For the text-containing cell, return its midpoint in [X, Y] coordinate format. 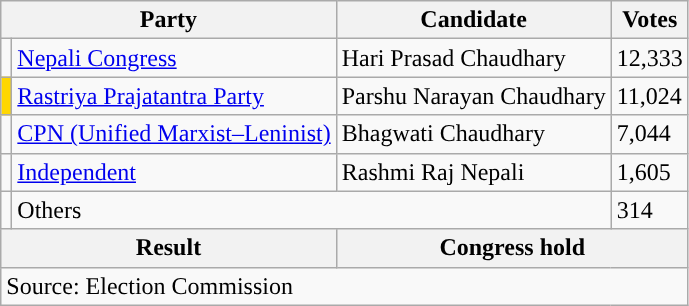
CPN (Unified Marxist–Leninist) [174, 134]
Votes [650, 20]
11,024 [650, 96]
Candidate [474, 20]
Rashmi Raj Nepali [474, 172]
Source: Election Commission [344, 286]
314 [650, 210]
1,605 [650, 172]
Congress hold [512, 248]
Result [168, 248]
Party [168, 20]
Nepali Congress [174, 58]
Parshu Narayan Chaudhary [474, 96]
Others [312, 210]
Independent [174, 172]
Hari Prasad Chaudhary [474, 58]
Bhagwati Chaudhary [474, 134]
12,333 [650, 58]
Rastriya Prajatantra Party [174, 96]
7,044 [650, 134]
